Pinpoint the cell where the given text exists, returning its [X, Y] midpoint coordinate. 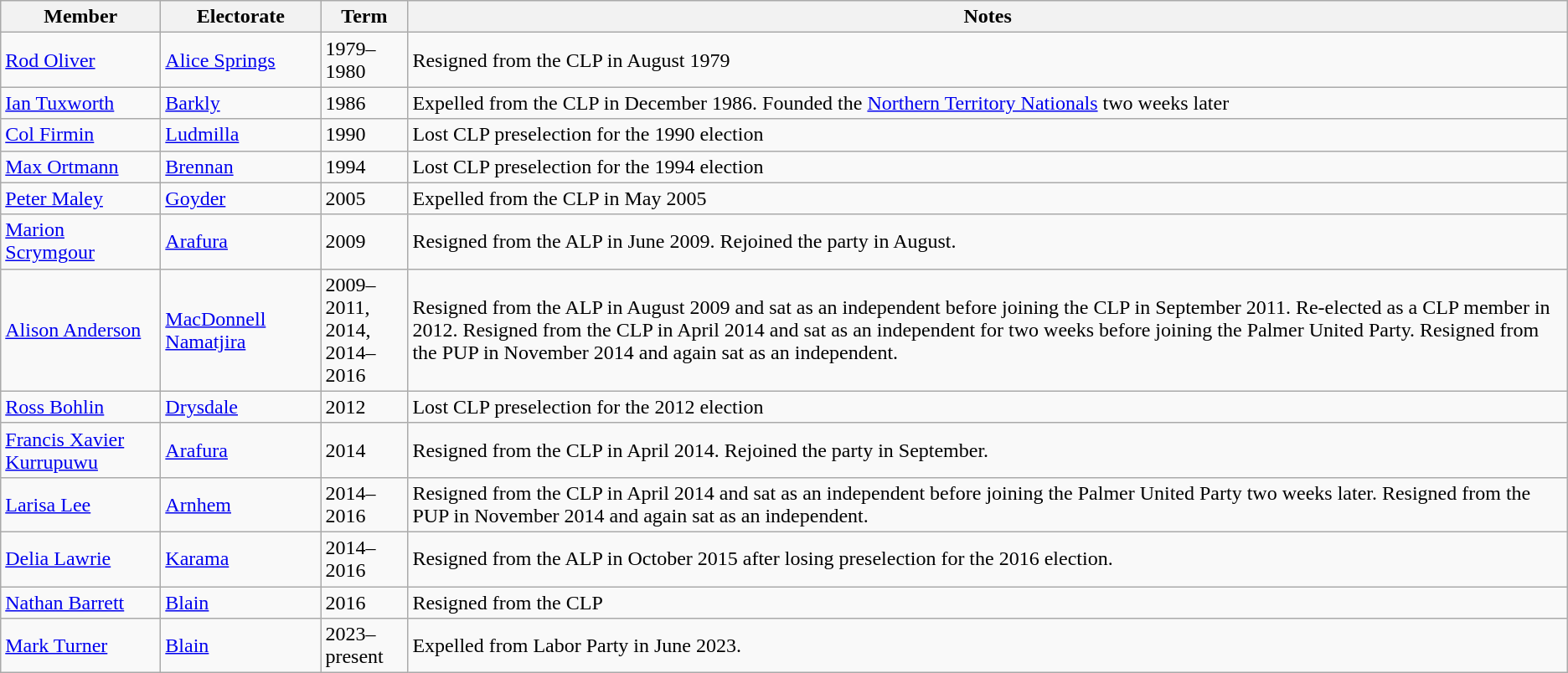
Alison Anderson [80, 330]
2009–2011,2014, 2014–2016 [364, 330]
Mark Turner [80, 646]
1979–1980 [364, 60]
MacDonnellNamatjira [241, 330]
1994 [364, 167]
2014 [364, 450]
Electorate [241, 17]
Lost CLP preselection for the 1990 election [988, 135]
2009 [364, 241]
Drysdale [241, 407]
Max Ortmann [80, 167]
Goyder [241, 198]
Member [80, 17]
Rod Oliver [80, 60]
2005 [364, 198]
Resigned from the CLP [988, 602]
Marion Scrymgour [80, 241]
1990 [364, 135]
Karama [241, 559]
Notes [988, 17]
Expelled from Labor Party in June 2023. [988, 646]
2012 [364, 407]
Resigned from the ALP in June 2009. Rejoined the party in August. [988, 241]
Ian Tuxworth [80, 103]
Resigned from the CLP in August 1979 [988, 60]
Nathan Barrett [80, 602]
Delia Lawrie [80, 559]
Resigned from the ALP in October 2015 after losing preselection for the 2016 election. [988, 559]
Ludmilla [241, 135]
Lost CLP preselection for the 1994 election [988, 167]
Arnhem [241, 504]
Peter Maley [80, 198]
Larisa Lee [80, 504]
Expelled from the CLP in December 1986. Founded the Northern Territory Nationals two weeks later [988, 103]
Term [364, 17]
1986 [364, 103]
Col Firmin [80, 135]
Expelled from the CLP in May 2005 [988, 198]
Alice Springs [241, 60]
Resigned from the CLP in April 2014. Rejoined the party in September. [988, 450]
Barkly [241, 103]
2023–present [364, 646]
Ross Bohlin [80, 407]
Brennan [241, 167]
Lost CLP preselection for the 2012 election [988, 407]
Francis Xavier Kurrupuwu [80, 450]
2016 [364, 602]
